Return the [x, y] coordinate for the center point of the cell that contains the specified text.  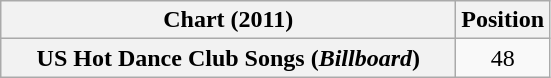
Chart (2011) [228, 20]
48 [503, 58]
US Hot Dance Club Songs (Billboard) [228, 58]
Position [503, 20]
